Locate the cell with the specified text and output its (X, Y) center coordinate. 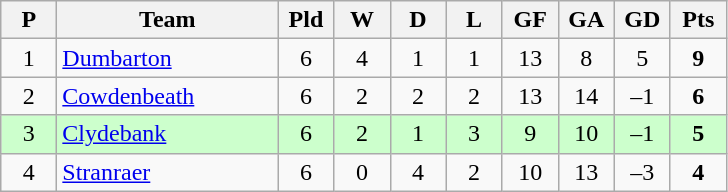
D (418, 20)
0 (362, 172)
GA (586, 20)
Stranraer (168, 172)
Team (168, 20)
Pld (306, 20)
Clydebank (168, 134)
GD (642, 20)
Cowdenbeath (168, 96)
8 (586, 58)
Dumbarton (168, 58)
L (474, 20)
P (29, 20)
GF (530, 20)
Pts (698, 20)
14 (586, 96)
–3 (642, 172)
W (362, 20)
